Detect which cell encompasses the target text, then output its [x, y] center coordinate. 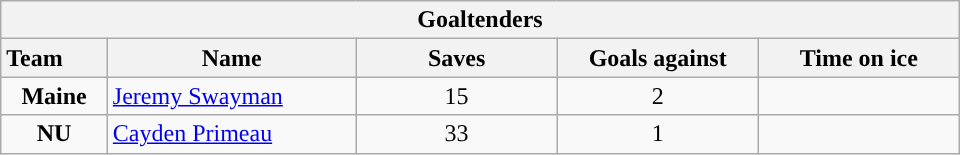
Jeremy Swayman [232, 96]
Name [232, 58]
Goals against [658, 58]
Goaltenders [480, 20]
NU [54, 134]
Cayden Primeau [232, 134]
Team [54, 58]
33 [456, 134]
15 [456, 96]
Maine [54, 96]
1 [658, 134]
Saves [456, 58]
Time on ice [858, 58]
2 [658, 96]
